Find where the given text appears and provide that cell's center as [x, y] coordinate. 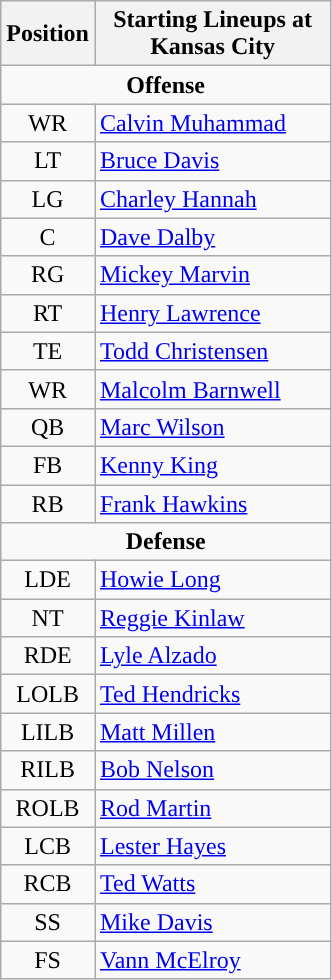
ROLB [48, 808]
Todd Christensen [212, 351]
Marc Wilson [212, 427]
Ted Watts [212, 884]
RT [48, 313]
Lester Hayes [212, 846]
Bruce Davis [212, 161]
FS [48, 960]
QB [48, 427]
Charley Hannah [212, 199]
RG [48, 275]
RILB [48, 770]
Mickey Marvin [212, 275]
Starting Lineups at Kansas City [212, 34]
Ted Hendricks [212, 694]
Calvin Muhammad [212, 123]
Henry Lawrence [212, 313]
Lyle Alzado [212, 656]
Howie Long [212, 580]
Offense [166, 85]
SS [48, 922]
Malcolm Barnwell [212, 389]
FB [48, 465]
Mike Davis [212, 922]
LCB [48, 846]
RDE [48, 656]
Reggie Kinlaw [212, 618]
C [48, 237]
Matt Millen [212, 732]
Vann McElroy [212, 960]
TE [48, 351]
LILB [48, 732]
Bob Nelson [212, 770]
LDE [48, 580]
LG [48, 199]
Kenny King [212, 465]
RB [48, 503]
Dave Dalby [212, 237]
Defense [166, 542]
RCB [48, 884]
NT [48, 618]
Frank Hawkins [212, 503]
LT [48, 161]
Position [48, 34]
Rod Martin [212, 808]
LOLB [48, 694]
